Pinpoint the cell where the given text exists, returning its [x, y] midpoint coordinate. 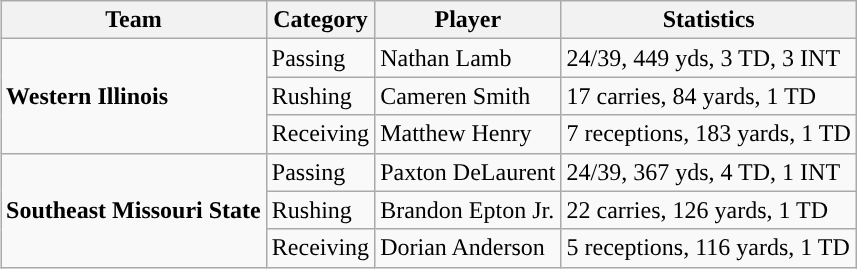
Statistics [708, 20]
Team [134, 20]
24/39, 367 yds, 4 TD, 1 INT [708, 172]
Paxton DeLaurent [468, 172]
5 receptions, 116 yards, 1 TD [708, 248]
22 carries, 126 yards, 1 TD [708, 210]
24/39, 449 yds, 3 TD, 3 INT [708, 58]
Dorian Anderson [468, 248]
Southeast Missouri State [134, 210]
Cameren Smith [468, 96]
Player [468, 20]
Western Illinois [134, 96]
Matthew Henry [468, 134]
17 carries, 84 yards, 1 TD [708, 96]
Brandon Epton Jr. [468, 210]
Category [320, 20]
7 receptions, 183 yards, 1 TD [708, 134]
Nathan Lamb [468, 58]
